Detect which cell encompasses the target text, then output its [x, y] center coordinate. 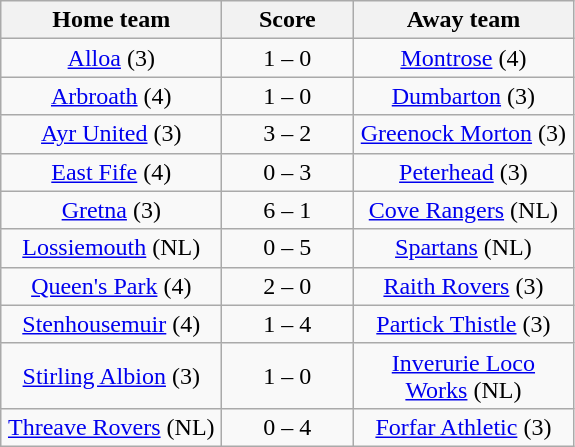
6 – 1 [288, 210]
East Fife (4) [112, 172]
Alloa (3) [112, 58]
1 – 4 [288, 324]
Dumbarton (3) [464, 96]
Away team [464, 20]
Forfar Athletic (3) [464, 427]
Stenhousemuir (4) [112, 324]
Spartans (NL) [464, 248]
Partick Thistle (3) [464, 324]
Stirling Albion (3) [112, 376]
Montrose (4) [464, 58]
0 – 5 [288, 248]
Lossiemouth (NL) [112, 248]
0 – 3 [288, 172]
Score [288, 20]
Arbroath (4) [112, 96]
0 – 4 [288, 427]
2 – 0 [288, 286]
Queen's Park (4) [112, 286]
Raith Rovers (3) [464, 286]
Inverurie Loco Works (NL) [464, 376]
Peterhead (3) [464, 172]
Greenock Morton (3) [464, 134]
Ayr United (3) [112, 134]
Home team [112, 20]
Cove Rangers (NL) [464, 210]
Threave Rovers (NL) [112, 427]
3 – 2 [288, 134]
Gretna (3) [112, 210]
